Determine the (X, Y) coordinate at the center of the cell enclosing the given text.  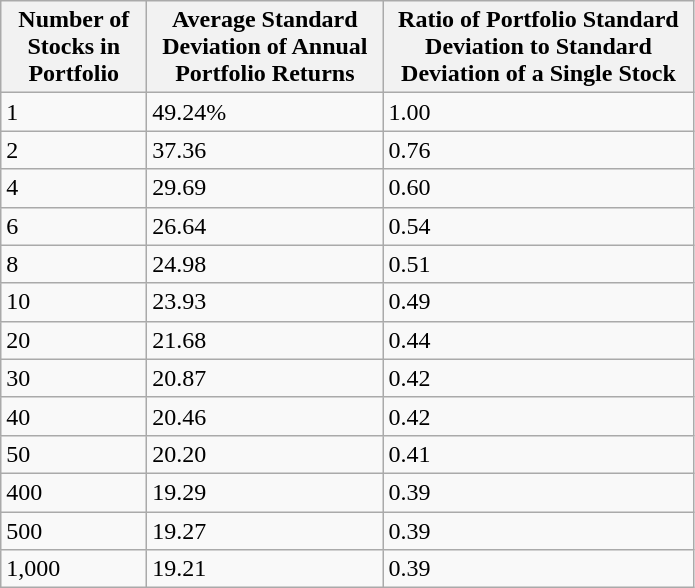
20.20 (265, 454)
Number of Stocks in Portfolio (74, 47)
0.41 (538, 454)
1 (74, 112)
Ratio of Portfolio Standard Deviation to Standard Deviation of a Single Stock (538, 47)
37.36 (265, 150)
0.76 (538, 150)
6 (74, 226)
0.51 (538, 264)
20 (74, 340)
1,000 (74, 569)
400 (74, 492)
0.44 (538, 340)
20.46 (265, 416)
1.00 (538, 112)
500 (74, 531)
19.27 (265, 531)
24.98 (265, 264)
30 (74, 378)
23.93 (265, 302)
29.69 (265, 188)
50 (74, 454)
19.29 (265, 492)
4 (74, 188)
49.24% (265, 112)
40 (74, 416)
20.87 (265, 378)
0.54 (538, 226)
0.49 (538, 302)
26.64 (265, 226)
21.68 (265, 340)
19.21 (265, 569)
Average Standard Deviation of Annual Portfolio Returns (265, 47)
2 (74, 150)
10 (74, 302)
0.60 (538, 188)
8 (74, 264)
